Find where the given text appears and provide that cell's center as (X, Y) coordinate. 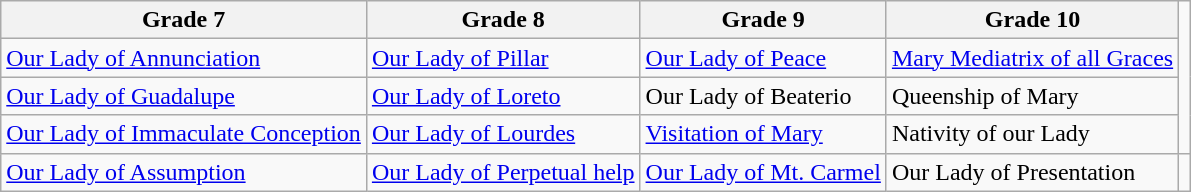
Queenship of Mary (1032, 96)
Mary Mediatrix of all Graces (1032, 58)
Our Lady of Loreto (503, 96)
Our Lady of Assumption (184, 172)
Our Lady of Annunciation (184, 58)
Our Lady of Beaterio (763, 96)
Our Lady of Lourdes (503, 134)
Grade 10 (1032, 20)
Our Lady of Mt. Carmel (763, 172)
Our Lady of Presentation (1032, 172)
Our Lady of Guadalupe (184, 96)
Our Lady of Immaculate Conception (184, 134)
Our Lady of Pillar (503, 58)
Our Lady of Perpetual help (503, 172)
Grade 8 (503, 20)
Our Lady of Peace (763, 58)
Visitation of Mary (763, 134)
Grade 7 (184, 20)
Grade 9 (763, 20)
Nativity of our Lady (1032, 134)
